Return (X, Y) of the center of cell containing provided text 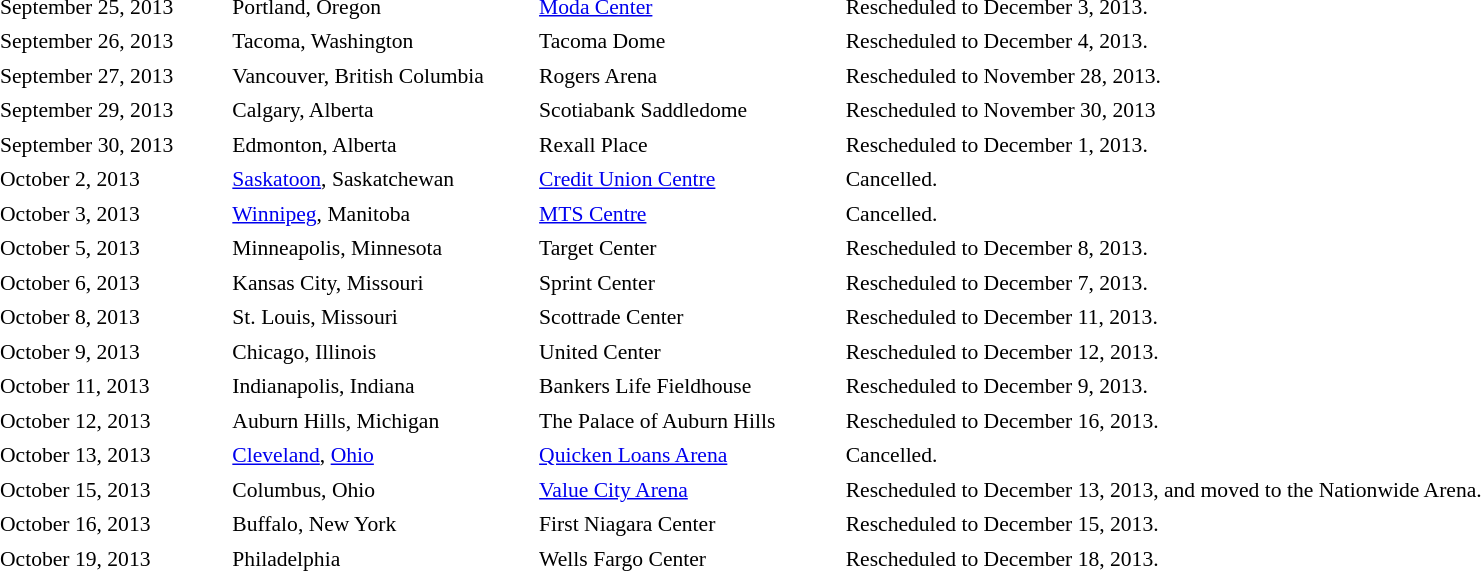
First Niagara Center (688, 524)
Bankers Life Fieldhouse (688, 386)
Minneapolis, Minnesota (381, 248)
Calgary, Alberta (381, 110)
Value City Arena (688, 490)
Edmonton, Alberta (381, 145)
Chicago, Illinois (381, 352)
The Palace of Auburn Hills (688, 421)
MTS Centre (688, 214)
Rexall Place (688, 145)
Quicken Loans Arena (688, 456)
Credit Union Centre (688, 180)
Tacoma Dome (688, 42)
Rogers Arena (688, 76)
Indianapolis, Indiana (381, 386)
Tacoma, Washington (381, 42)
Target Center (688, 248)
Buffalo, New York (381, 524)
Columbus, Ohio (381, 490)
Vancouver, British Columbia (381, 76)
Saskatoon, Saskatchewan (381, 180)
Scotiabank Saddledome (688, 110)
Winnipeg, Manitoba (381, 214)
Cleveland, Ohio (381, 456)
Kansas City, Missouri (381, 283)
United Center (688, 352)
Scottrade Center (688, 318)
St. Louis, Missouri (381, 318)
Sprint Center (688, 283)
Auburn Hills, Michigan (381, 421)
